Determine the [X, Y] coordinate at the center of the cell enclosing the given text.  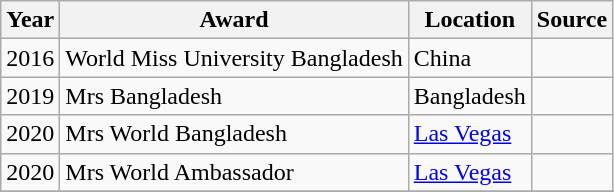
Bangladesh [470, 96]
2019 [30, 96]
Mrs World Bangladesh [234, 134]
Award [234, 20]
2016 [30, 58]
Source [572, 20]
China [470, 58]
Mrs Bangladesh [234, 96]
Year [30, 20]
Mrs World Ambassador [234, 172]
Location [470, 20]
World Miss University Bangladesh [234, 58]
